Locate the cell with the specified text and output its [X, Y] center coordinate. 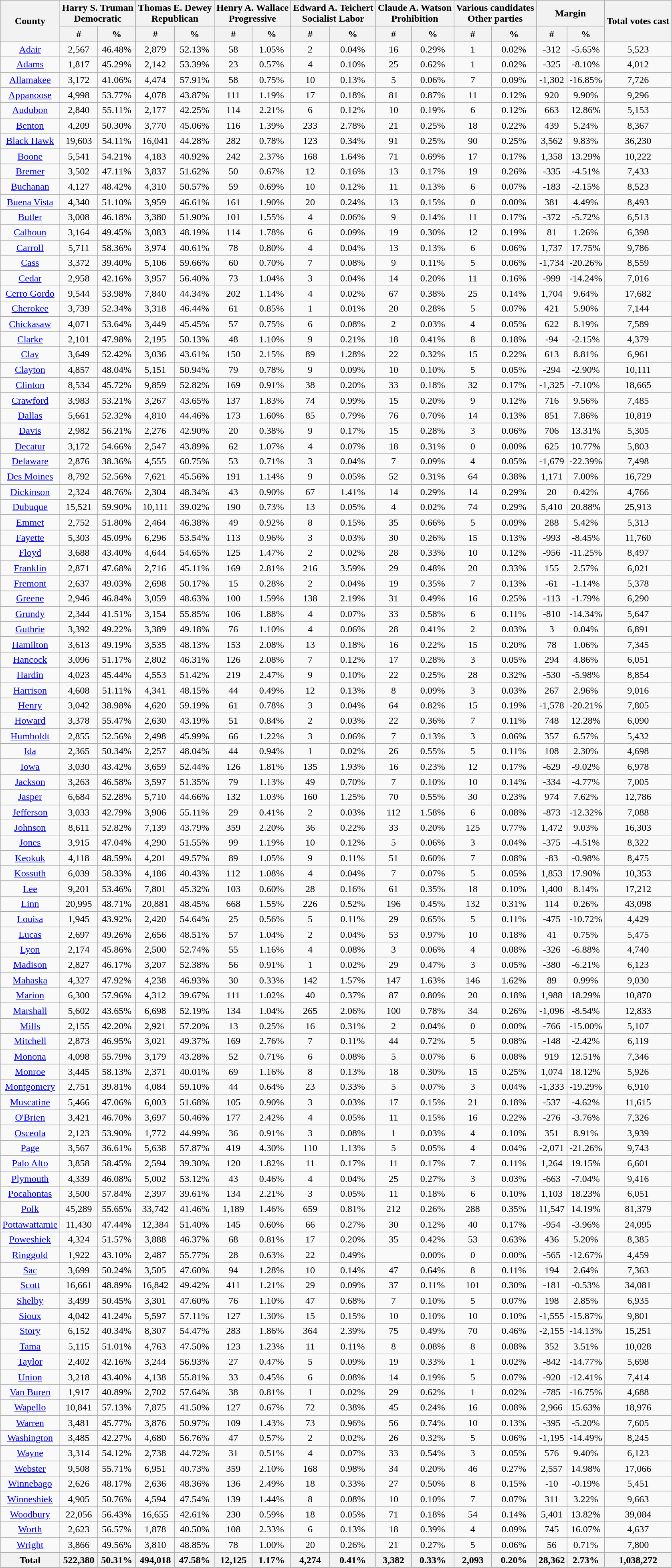
47.54% [194, 1499]
44.72% [194, 1453]
3,008 [79, 217]
8,523 [638, 186]
3,378 [79, 721]
Cerro Gordo [30, 293]
Wayne [30, 1453]
1.23% [272, 1346]
1,817 [79, 65]
2,500 [155, 950]
3,083 [155, 233]
-21.26% [586, 1148]
4,905 [79, 1499]
173 [233, 415]
436 [551, 1240]
139 [233, 1499]
54.21% [117, 156]
7.62% [586, 797]
47.44% [117, 1224]
2.42% [272, 1117]
52.34% [117, 309]
42.61% [194, 1514]
Sac [30, 1270]
52.44% [194, 767]
5,523 [638, 49]
0.87% [433, 95]
68 [233, 1240]
-842 [551, 1362]
50.46% [194, 1117]
7,589 [638, 324]
2,402 [79, 1362]
-0.53% [586, 1285]
6,684 [79, 797]
-1.79% [586, 599]
3,983 [79, 400]
-276 [551, 1117]
0.98% [353, 1469]
7,144 [638, 309]
Marion [30, 995]
7,016 [638, 278]
45.45% [194, 324]
3,957 [155, 278]
-1,096 [551, 1011]
6,090 [638, 721]
Franklin [30, 568]
3,770 [155, 125]
1.83% [272, 400]
113 [233, 538]
1.62% [514, 980]
43.42% [117, 767]
44.28% [194, 141]
43.79% [194, 827]
-395 [551, 1423]
4,998 [79, 95]
2,623 [79, 1530]
3,597 [155, 782]
19,603 [79, 141]
42.79% [117, 812]
3,906 [155, 812]
439 [551, 125]
1.47% [272, 553]
Cass [30, 263]
-2.90% [586, 370]
12.51% [586, 1056]
2,123 [79, 1133]
-113 [551, 599]
4,459 [638, 1255]
6,119 [638, 1041]
50.45% [117, 1301]
-15.87% [586, 1316]
3.22% [586, 1499]
-873 [551, 812]
44.34% [194, 293]
-14.24% [586, 278]
17.75% [586, 248]
194 [551, 1270]
4,138 [155, 1377]
-83 [551, 858]
-475 [551, 919]
5.20% [586, 1240]
4,810 [155, 415]
Clarke [30, 339]
47.06% [117, 1102]
15,521 [79, 507]
3,263 [79, 782]
2,958 [79, 278]
Harry S. TrumanDemocratic [98, 14]
4,023 [79, 675]
4,290 [155, 843]
Humboldt [30, 736]
745 [551, 1530]
2,093 [473, 1560]
-12.41% [586, 1377]
147 [394, 980]
1,400 [551, 888]
4,763 [155, 1346]
4,339 [79, 1178]
51.10% [117, 202]
1.59% [272, 599]
Total votes cast [638, 21]
3,502 [79, 171]
20.88% [586, 507]
4,608 [79, 690]
3,021 [155, 1041]
4,474 [155, 80]
109 [233, 1423]
3,939 [638, 1133]
-0.19% [586, 1484]
46.58% [117, 782]
O'Brien [30, 1117]
0.66% [433, 522]
Black Hawk [30, 141]
55.77% [194, 1255]
48.85% [194, 1545]
3,613 [79, 644]
Ringgold [30, 1255]
Benton [30, 125]
6,039 [79, 873]
50.76% [117, 1499]
716 [551, 400]
20,881 [155, 904]
2,487 [155, 1255]
47.04% [117, 843]
-148 [551, 1041]
40.01% [194, 1072]
40.92% [194, 156]
267 [551, 690]
5,410 [551, 507]
Hardin [30, 675]
2,547 [155, 446]
-920 [551, 1377]
2.76% [272, 1041]
36,230 [638, 141]
3,858 [79, 1163]
2,626 [79, 1484]
Jackson [30, 782]
4,429 [638, 919]
2.06% [353, 1011]
351 [551, 1133]
46.84% [117, 599]
3,915 [79, 843]
Jones [30, 843]
-956 [551, 553]
Muscatine [30, 1102]
57.64% [194, 1392]
58.13% [117, 1072]
Fayette [30, 538]
Various candidatesOther parties [495, 14]
39.81% [117, 1087]
48.76% [117, 492]
196 [394, 904]
1.22% [272, 736]
46.95% [117, 1041]
1.78% [272, 233]
24,095 [638, 1224]
2,371 [155, 1072]
160 [310, 797]
381 [551, 202]
6,601 [638, 1163]
-1.14% [586, 583]
51.90% [194, 217]
411 [233, 1285]
15.63% [586, 1407]
52.13% [194, 49]
7,621 [155, 477]
50 [233, 171]
42.27% [117, 1438]
6,398 [638, 233]
Van Buren [30, 1392]
1.17% [272, 1560]
3,659 [155, 767]
-8.45% [586, 538]
15,251 [638, 1331]
59 [233, 186]
Margin [570, 14]
-12.32% [586, 812]
44.46% [194, 415]
46.17% [117, 965]
3,154 [155, 614]
44.99% [194, 1133]
39.40% [117, 263]
120 [233, 1163]
9,201 [79, 888]
3,876 [155, 1423]
7,840 [155, 293]
4,012 [638, 65]
1.46% [272, 1209]
851 [551, 415]
4,341 [155, 690]
106 [233, 614]
-766 [551, 1026]
155 [551, 568]
10,841 [79, 1407]
4,680 [155, 1438]
12,384 [155, 1224]
1,988 [551, 995]
1,878 [155, 1530]
-1,578 [551, 706]
56.40% [194, 278]
-10 [551, 1484]
54.12% [117, 1453]
9,508 [79, 1469]
0.73% [272, 507]
40.50% [194, 1530]
3,445 [79, 1072]
2,697 [79, 935]
Clay [30, 354]
55 [233, 950]
50.13% [194, 339]
3,218 [79, 1377]
16,655 [155, 1514]
8,307 [155, 1331]
46.18% [117, 217]
4,183 [155, 156]
18,976 [638, 1407]
3.59% [353, 568]
Warren [30, 1423]
56.57% [117, 1530]
9.40% [586, 1453]
5,451 [638, 1484]
52.28% [117, 797]
-999 [551, 278]
2,716 [155, 568]
Wapello [30, 1407]
2,101 [79, 339]
14.19% [586, 1209]
659 [310, 1209]
-9.02% [586, 767]
42.25% [194, 110]
0.50% [433, 1484]
-22.39% [586, 461]
10,870 [638, 995]
Marshall [30, 1011]
1.03% [272, 797]
202 [233, 293]
105 [233, 1102]
53.21% [117, 400]
0.34% [353, 141]
3,207 [155, 965]
2,876 [79, 461]
45.11% [194, 568]
8,385 [638, 1240]
8,534 [79, 385]
Hancock [30, 660]
-375 [551, 843]
13.31% [586, 431]
6,003 [155, 1102]
0.37% [353, 995]
90 [473, 141]
419 [233, 1148]
49.56% [117, 1545]
613 [551, 354]
242 [233, 156]
0.84% [272, 721]
-14.49% [586, 1438]
8,245 [638, 1438]
40.73% [194, 1469]
4,644 [155, 553]
58.33% [117, 873]
2,871 [79, 568]
4.49% [586, 202]
11,760 [638, 538]
146 [473, 980]
44.66% [194, 797]
9,296 [638, 95]
1.44% [272, 1499]
4,379 [638, 339]
46.38% [194, 522]
22,056 [79, 1514]
12,833 [638, 1011]
7,875 [155, 1407]
-16.85% [586, 80]
75 [394, 1331]
3,059 [155, 599]
Johnson [30, 827]
0.51% [272, 1453]
142 [310, 980]
-94 [551, 339]
7,363 [638, 1270]
2,174 [79, 950]
Sioux [30, 1316]
2,397 [155, 1194]
226 [310, 904]
1.08% [272, 873]
3,267 [155, 400]
4,071 [79, 324]
5,151 [155, 370]
0.48% [433, 568]
Allamakee [30, 80]
54.65% [194, 553]
47.58% [194, 1560]
17,682 [638, 293]
2,420 [155, 919]
2,498 [155, 736]
1.88% [272, 614]
1.39% [272, 125]
4,209 [79, 125]
1,264 [551, 1163]
99 [233, 843]
7,346 [638, 1056]
145 [233, 1224]
0.85% [272, 309]
6,891 [638, 629]
0.01% [353, 309]
1,472 [551, 827]
-294 [551, 370]
Jasper [30, 797]
4,310 [155, 186]
1.00% [272, 1545]
9.03% [586, 827]
39.67% [194, 995]
1,038,272 [638, 1560]
28,362 [551, 1560]
Buchanan [30, 186]
52.74% [194, 950]
47.11% [117, 171]
48.34% [194, 492]
5,698 [638, 1362]
Montgomery [30, 1087]
116 [233, 125]
42.20% [117, 1026]
3,499 [79, 1301]
1,704 [551, 293]
3,649 [79, 354]
7.00% [586, 477]
1.21% [272, 1285]
1,917 [79, 1392]
-0.98% [586, 858]
8,854 [638, 675]
4,740 [638, 950]
357 [551, 736]
-14.13% [586, 1331]
2,873 [79, 1041]
37 [394, 1285]
4,084 [155, 1087]
5,466 [79, 1102]
2,637 [79, 583]
3,392 [79, 629]
Audubon [30, 110]
6,296 [155, 538]
16,729 [638, 477]
-1,325 [551, 385]
Clinton [30, 385]
-810 [551, 614]
3,959 [155, 202]
0.72% [433, 1041]
1,074 [551, 1072]
3,164 [79, 233]
46 [473, 1469]
12.28% [586, 721]
5,638 [155, 1148]
1.81% [272, 767]
1.82% [272, 1163]
3,382 [394, 1560]
1,737 [551, 248]
576 [551, 1453]
1,772 [155, 1133]
191 [233, 477]
51.80% [117, 522]
5,602 [79, 1011]
49.26% [117, 935]
39.30% [194, 1163]
Pottawattamie [30, 1224]
4,637 [638, 1530]
4,766 [638, 492]
-530 [551, 675]
Mills [30, 1026]
2,557 [551, 1469]
1.07% [272, 446]
50.94% [194, 370]
150 [233, 354]
53.77% [117, 95]
-372 [551, 217]
47.50% [194, 1346]
45.86% [117, 950]
Floyd [30, 553]
2,751 [79, 1087]
10,819 [638, 415]
10,222 [638, 156]
190 [233, 507]
7,326 [638, 1117]
5,313 [638, 522]
-10.72% [586, 919]
-785 [551, 1392]
Kossuth [30, 873]
59.90% [117, 507]
46.48% [117, 49]
Guthrie [30, 629]
53.54% [194, 538]
13.82% [586, 1514]
Jefferson [30, 812]
6,290 [638, 599]
54.64% [194, 919]
5,647 [638, 614]
-1,679 [551, 461]
7.86% [586, 415]
0.74% [433, 1423]
Butler [30, 217]
4,688 [638, 1392]
0.21% [353, 339]
Linn [30, 904]
13.29% [586, 156]
53.98% [117, 293]
59.66% [194, 263]
1.86% [272, 1331]
-1,302 [551, 80]
7,800 [638, 1545]
17,212 [638, 888]
Edward A. TeichertSocialist Labor [333, 14]
2,257 [155, 751]
48.63% [194, 599]
Polk [30, 1209]
52.32% [117, 415]
0.54% [433, 1453]
55.79% [117, 1056]
9,030 [638, 980]
46.37% [194, 1240]
3,042 [79, 706]
46.44% [194, 309]
51.17% [117, 660]
36.61% [117, 1148]
-16.75% [586, 1392]
136 [233, 1484]
43.61% [194, 354]
8.91% [586, 1133]
49.37% [194, 1041]
54 [473, 1514]
4,042 [79, 1316]
Palo Alto [30, 1163]
-325 [551, 65]
2.96% [586, 690]
57.91% [194, 80]
43.10% [117, 1255]
48.59% [117, 858]
3,500 [79, 1194]
364 [310, 1331]
53.90% [117, 1133]
219 [233, 675]
54.66% [117, 446]
85 [310, 415]
40.89% [117, 1392]
3,372 [79, 263]
0.68% [353, 1301]
2.85% [586, 1301]
1.43% [272, 1423]
-14.77% [586, 1362]
4,274 [310, 1560]
4.86% [586, 660]
51.40% [194, 1224]
5,710 [155, 797]
81,379 [638, 1209]
135 [310, 767]
2,630 [155, 721]
Fremont [30, 583]
2.73% [586, 1560]
2.81% [272, 568]
Pocahontas [30, 1194]
3,380 [155, 217]
18.29% [586, 995]
0.79% [353, 415]
1.41% [353, 492]
10,353 [638, 873]
2.15% [272, 354]
57.84% [117, 1194]
4,620 [155, 706]
Osceola [30, 1133]
19.15% [586, 1163]
51.68% [194, 1102]
1.58% [433, 812]
-1,195 [551, 1438]
Taylor [30, 1362]
3,688 [79, 553]
Tama [30, 1346]
1.90% [272, 202]
4,327 [79, 980]
Mitchell [30, 1041]
-3.96% [586, 1224]
Shelby [30, 1301]
2,177 [155, 110]
94 [233, 1270]
5,432 [638, 736]
48.36% [194, 1484]
58.36% [117, 248]
51.11% [117, 690]
2,921 [155, 1026]
5,305 [638, 431]
706 [551, 431]
-20.21% [586, 706]
Wright [30, 1545]
50.97% [194, 1423]
16.07% [586, 1530]
5,401 [551, 1514]
2,855 [79, 736]
91 [394, 141]
-537 [551, 1102]
3,837 [155, 171]
47.92% [117, 980]
-6.88% [586, 950]
1.30% [272, 1316]
57.96% [117, 995]
48.45% [194, 904]
2,195 [155, 339]
45.09% [117, 538]
2,594 [155, 1163]
5,378 [638, 583]
51.35% [194, 782]
Chickasaw [30, 324]
16,842 [155, 1285]
-4.77% [586, 782]
2,827 [79, 965]
7,139 [155, 827]
3,888 [155, 1240]
Dallas [30, 415]
Adams [30, 65]
-335 [551, 171]
5.90% [586, 309]
Plymouth [30, 1178]
9.56% [586, 400]
Dickinson [30, 492]
1,358 [551, 156]
25,913 [638, 507]
2,636 [155, 1484]
3,449 [155, 324]
45.56% [194, 477]
1,945 [79, 919]
-4.62% [586, 1102]
3,314 [79, 1453]
49.57% [194, 858]
56.76% [194, 1438]
0.92% [272, 522]
1.06% [586, 644]
622 [551, 324]
8,493 [638, 202]
Ida [30, 751]
62 [233, 446]
-2,071 [551, 1148]
Total [30, 1560]
Webster [30, 1469]
2,702 [155, 1392]
48.17% [117, 1484]
4,553 [155, 675]
51.42% [194, 675]
0.59% [272, 1514]
43.28% [194, 1056]
2,142 [155, 65]
212 [394, 1209]
3,244 [155, 1362]
Dubuque [30, 507]
47.68% [117, 568]
34,081 [638, 1285]
2.37% [272, 156]
Henry [30, 706]
110 [310, 1148]
3,033 [79, 812]
-2.42% [586, 1041]
18,665 [638, 385]
9.90% [586, 95]
-19.29% [586, 1087]
-15.00% [586, 1026]
5,303 [79, 538]
3,562 [551, 141]
7,605 [638, 1423]
41 [551, 935]
4,078 [155, 95]
Scott [30, 1285]
46.31% [194, 660]
2,840 [79, 110]
137 [233, 400]
46.61% [194, 202]
103 [233, 888]
2.33% [272, 1530]
6,021 [638, 568]
39.61% [194, 1194]
3,505 [155, 1270]
11,430 [79, 1224]
49.18% [194, 629]
0.36% [433, 721]
-11.25% [586, 553]
-3.76% [586, 1117]
45.29% [117, 65]
5,711 [79, 248]
45.72% [117, 385]
Winnebago [30, 1484]
Worth [30, 1530]
9.83% [586, 141]
48.15% [194, 690]
5.42% [586, 522]
40.34% [117, 1331]
7,801 [155, 888]
230 [233, 1514]
974 [551, 797]
49.22% [117, 629]
-663 [551, 1178]
5,475 [638, 935]
198 [551, 1301]
2.47% [272, 675]
-312 [551, 49]
18.23% [586, 1194]
45.77% [117, 1423]
1,103 [551, 1194]
53.46% [117, 888]
49.42% [194, 1285]
2,982 [79, 431]
0.82% [433, 706]
50.57% [194, 186]
216 [310, 568]
4,555 [155, 461]
-5.98% [586, 675]
54.47% [194, 1331]
11,615 [638, 1102]
2,304 [155, 492]
Howard [30, 721]
87 [394, 995]
59.19% [194, 706]
-14.34% [586, 614]
7,805 [638, 706]
56.21% [117, 431]
1.02% [272, 995]
9,859 [155, 385]
53.39% [194, 65]
3,697 [155, 1117]
3,567 [79, 1148]
3.51% [586, 1346]
8,475 [638, 858]
Story [30, 1331]
294 [551, 660]
48.19% [194, 233]
3,485 [79, 1438]
2.49% [272, 1484]
50.30% [117, 125]
2,879 [155, 49]
Poweshiek [30, 1240]
5,107 [638, 1026]
6,910 [638, 1087]
-380 [551, 965]
1.64% [353, 156]
Lee [30, 888]
9,743 [638, 1148]
8.19% [586, 324]
16,661 [79, 1285]
5,803 [638, 446]
-7.04% [586, 1178]
50.17% [194, 583]
2.78% [353, 125]
32 [473, 385]
-5.65% [586, 49]
2,966 [551, 1407]
1.60% [272, 415]
4,238 [155, 980]
11,547 [551, 1209]
-993 [551, 538]
1,853 [551, 873]
4,340 [79, 202]
45.99% [194, 736]
38.36% [117, 461]
Davis [30, 431]
Cedar [30, 278]
Keokuk [30, 858]
45.32% [194, 888]
494,018 [155, 1560]
3,030 [79, 767]
6.57% [586, 736]
-1,555 [551, 1316]
153 [233, 644]
3,389 [155, 629]
41.06% [117, 80]
55.81% [194, 1377]
48.51% [194, 935]
138 [310, 599]
5,153 [638, 110]
Thomas E. DeweyRepublican [175, 14]
38.98% [117, 706]
3,535 [155, 644]
40.61% [194, 248]
3,739 [79, 309]
33,742 [155, 1209]
18.12% [586, 1072]
3,699 [79, 1270]
0.39% [433, 1530]
3,866 [79, 1545]
45 [394, 1407]
7,088 [638, 812]
47.98% [117, 339]
55.71% [117, 1469]
7,005 [638, 782]
5,926 [638, 1072]
45,289 [79, 1209]
48.89% [117, 1285]
County [30, 21]
352 [551, 1346]
57.87% [194, 1148]
Des Moines [30, 477]
7,433 [638, 171]
2,344 [79, 614]
9,801 [638, 1316]
3,096 [79, 660]
0.77% [514, 827]
Monroe [30, 1072]
1,922 [79, 1255]
8,611 [79, 827]
Clayton [30, 370]
Appanoose [30, 95]
43.92% [117, 919]
Boone [30, 156]
2,946 [79, 599]
51.62% [194, 171]
49.19% [117, 644]
54.11% [117, 141]
9,544 [79, 293]
5,597 [155, 1316]
2.64% [586, 1270]
53.12% [194, 1178]
8,367 [638, 125]
3,974 [155, 248]
51.01% [117, 1346]
39.02% [194, 507]
56.43% [117, 1514]
49.45% [117, 233]
12,125 [233, 1560]
41.24% [117, 1316]
5,541 [79, 156]
6,935 [638, 1301]
46.70% [117, 1117]
7,345 [638, 644]
16,041 [155, 141]
-183 [551, 186]
7,485 [638, 400]
Delaware [30, 461]
6,961 [638, 354]
Emmet [30, 522]
51.55% [194, 843]
55.65% [117, 1209]
Iowa [30, 767]
1,189 [233, 1209]
6,513 [638, 217]
2.57% [586, 568]
177 [233, 1117]
2,567 [79, 49]
3,810 [155, 1545]
Monona [30, 1056]
16,303 [638, 827]
Adair [30, 49]
7,726 [638, 80]
2,155 [79, 1026]
5,002 [155, 1178]
Cherokee [30, 309]
45.06% [194, 125]
Claude A. WatsonProhibition [414, 14]
6,698 [155, 1011]
919 [551, 1056]
522,380 [79, 1560]
-565 [551, 1255]
-629 [551, 767]
3,318 [155, 309]
49.03% [117, 583]
4,312 [155, 995]
Hamilton [30, 644]
663 [551, 110]
Carroll [30, 248]
48.71% [117, 904]
920 [551, 95]
9,416 [638, 1178]
43.87% [194, 95]
161 [233, 202]
6,951 [155, 1469]
0.65% [433, 919]
2,752 [79, 522]
2.39% [353, 1331]
55.47% [117, 721]
0.58% [433, 614]
42.90% [194, 431]
Crawford [30, 400]
2,698 [155, 583]
233 [310, 125]
-2,155 [551, 1331]
2,365 [79, 751]
46.93% [194, 980]
-181 [551, 1285]
50.31% [117, 1560]
50.34% [117, 751]
51.57% [117, 1240]
1.93% [353, 767]
53.64% [117, 324]
-6.21% [586, 965]
7,498 [638, 461]
72 [310, 1407]
-334 [551, 782]
5.24% [586, 125]
4,324 [79, 1240]
41.46% [194, 1209]
10.77% [586, 446]
Greene [30, 599]
7,414 [638, 1377]
-5.20% [586, 1423]
17.90% [586, 873]
3,301 [155, 1301]
2,276 [155, 431]
2.30% [586, 751]
57.11% [194, 1316]
283 [233, 1331]
-12.67% [586, 1255]
3,179 [155, 1056]
39,084 [638, 1514]
50.24% [117, 1270]
Madison [30, 965]
17,066 [638, 1469]
-61 [551, 583]
43.89% [194, 446]
Page [30, 1148]
60 [233, 263]
4,857 [79, 370]
6,978 [638, 767]
Calhoun [30, 233]
4,098 [79, 1056]
2,738 [155, 1453]
3,481 [79, 1423]
43,098 [638, 904]
60.75% [194, 461]
5,106 [155, 263]
10,028 [638, 1346]
57.20% [194, 1026]
6,300 [79, 995]
48.13% [194, 644]
1,171 [551, 477]
282 [233, 141]
4,594 [155, 1499]
3,421 [79, 1117]
2,656 [155, 935]
46.08% [117, 1178]
Decatur [30, 446]
4,698 [638, 751]
14.98% [586, 1469]
Henry A. WallaceProgressive [252, 14]
-326 [551, 950]
Buena Vista [30, 202]
Union [30, 1377]
Mahaska [30, 980]
1.25% [353, 797]
45.44% [117, 675]
0.97% [433, 935]
Bremer [30, 171]
-8.10% [586, 65]
625 [551, 446]
2,464 [155, 522]
48.42% [117, 186]
4.30% [272, 1148]
3,036 [155, 354]
12,786 [638, 797]
0.94% [272, 751]
265 [310, 1011]
Washington [30, 1438]
Lucas [30, 935]
40.43% [194, 873]
-1,333 [551, 1087]
1.57% [353, 980]
4,186 [155, 873]
Louisa [30, 919]
-1,734 [551, 263]
-5.72% [586, 217]
9,663 [638, 1499]
9.64% [586, 293]
4,118 [79, 858]
1.63% [433, 980]
0.56% [272, 919]
9,786 [638, 248]
-954 [551, 1224]
69 [233, 1072]
20,995 [79, 904]
52.19% [194, 1011]
55.85% [194, 614]
Woodbury [30, 1514]
-8.54% [586, 1011]
1.26% [586, 233]
8,322 [638, 843]
311 [551, 1499]
Lyon [30, 950]
8.81% [586, 354]
41.50% [194, 1407]
4,201 [155, 858]
2,802 [155, 660]
41.51% [117, 614]
2.20% [272, 827]
9,016 [638, 690]
56.93% [194, 1362]
Grundy [30, 614]
48 [233, 339]
0.52% [353, 904]
421 [551, 309]
8,559 [638, 263]
59.10% [194, 1087]
Winneshiek [30, 1499]
8,792 [79, 477]
-20.26% [586, 263]
58.45% [117, 1163]
4,127 [79, 186]
8,497 [638, 553]
2,324 [79, 492]
2.19% [353, 599]
52.38% [194, 965]
6,152 [79, 1331]
Harrison [30, 690]
57.13% [117, 1407]
-7.10% [586, 385]
8.14% [586, 888]
5,661 [79, 415]
668 [233, 904]
2.10% [272, 1469]
12.86% [586, 110]
43.19% [194, 721]
5,115 [79, 1346]
52.42% [117, 354]
748 [551, 721]
